Return (x, y) of the center of cell containing provided text 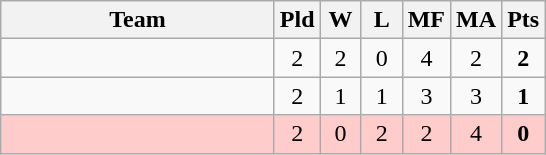
W (340, 20)
MF (426, 20)
L (382, 20)
Team (138, 20)
MA (476, 20)
Pld (297, 20)
Pts (524, 20)
